Find where the given text appears and provide that cell's center as [X, Y] coordinate. 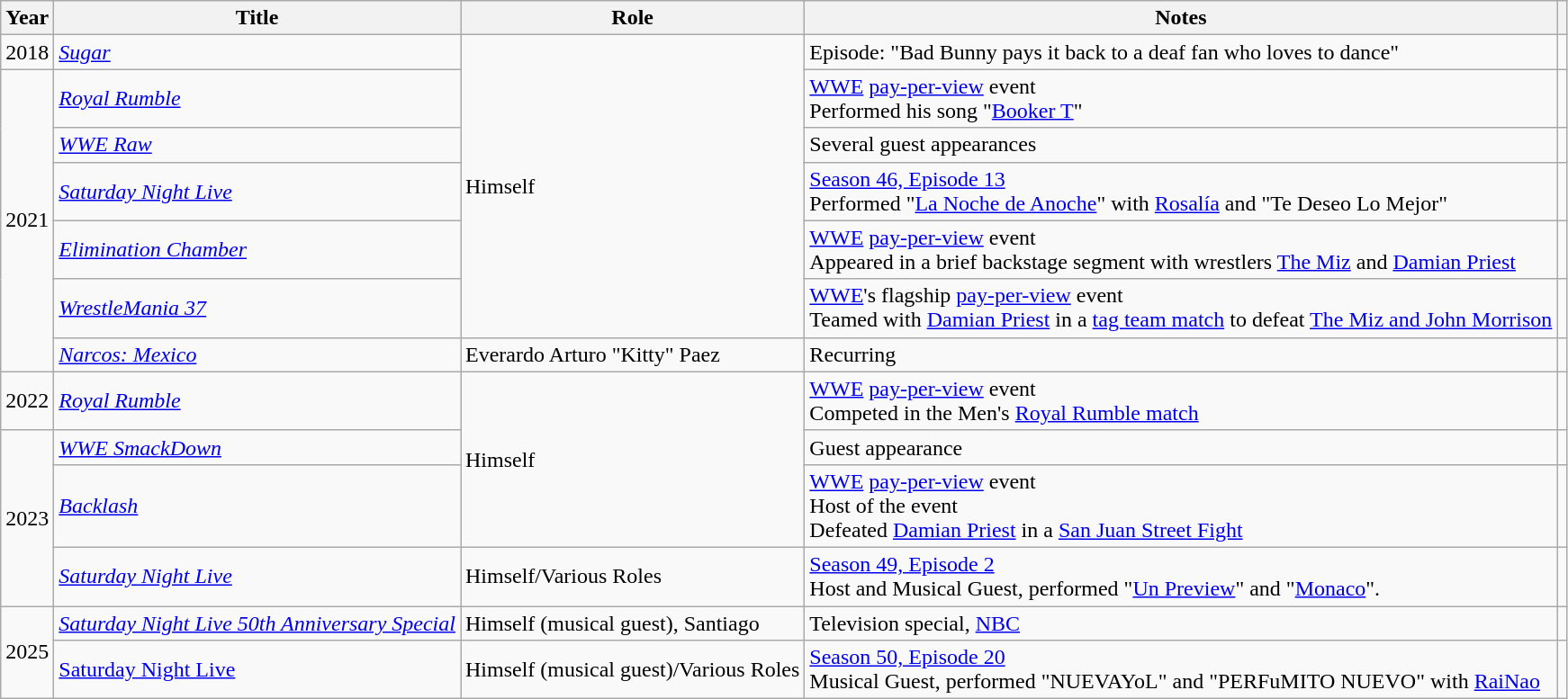
2021 [27, 220]
Role [633, 18]
Saturday Night Live 50th Anniversary Special [257, 623]
WWE pay-per-view eventPerformed his song "Booker T" [1181, 99]
Guest appearance [1181, 447]
Season 50, Episode 20Musical Guest, performed "NUEVAYoL" and "PERFuMITO NUEVO" with RaiNao [1181, 669]
Elimination Chamber [257, 250]
WWE pay-per-view eventCompeted in the Men's Royal Rumble match [1181, 401]
Several guest appearances [1181, 145]
Sugar [257, 52]
Season 49, Episode 2Host and Musical Guest, performed "Un Preview" and "Monaco". [1181, 576]
WWE Raw [257, 145]
2025 [27, 653]
2018 [27, 52]
2022 [27, 401]
Himself (musical guest), Santiago [633, 623]
Himself/Various Roles [633, 576]
WWE's flagship pay-per-view eventTeamed with Damian Priest in a tag team match to defeat The Miz and John Morrison [1181, 308]
WWE pay-per-view eventAppeared in a brief backstage segment with wrestlers The Miz and Damian Priest [1181, 250]
Episode: "Bad Bunny pays it back to a deaf fan who loves to dance" [1181, 52]
Year [27, 18]
Himself (musical guest)/Various Roles [633, 669]
Everardo Arturo "Kitty" Paez [633, 354]
Recurring [1181, 354]
Title [257, 18]
Television special, NBC [1181, 623]
Season 46, Episode 13Performed "La Noche de Anoche" with Rosalía and "Te Deseo Lo Mejor" [1181, 191]
WrestleMania 37 [257, 308]
Backlash [257, 506]
WWE pay-per-view eventHost of the eventDefeated Damian Priest in a San Juan Street Fight [1181, 506]
WWE SmackDown [257, 447]
2023 [27, 518]
Narcos: Mexico [257, 354]
Notes [1181, 18]
